Provide the [X, Y] coordinate of the cell's center where the given text is located.  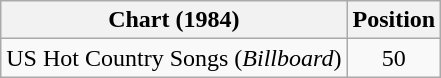
US Hot Country Songs (Billboard) [174, 58]
Position [394, 20]
Chart (1984) [174, 20]
50 [394, 58]
